Return the (X, Y) coordinate for the center point of the cell that contains the specified text.  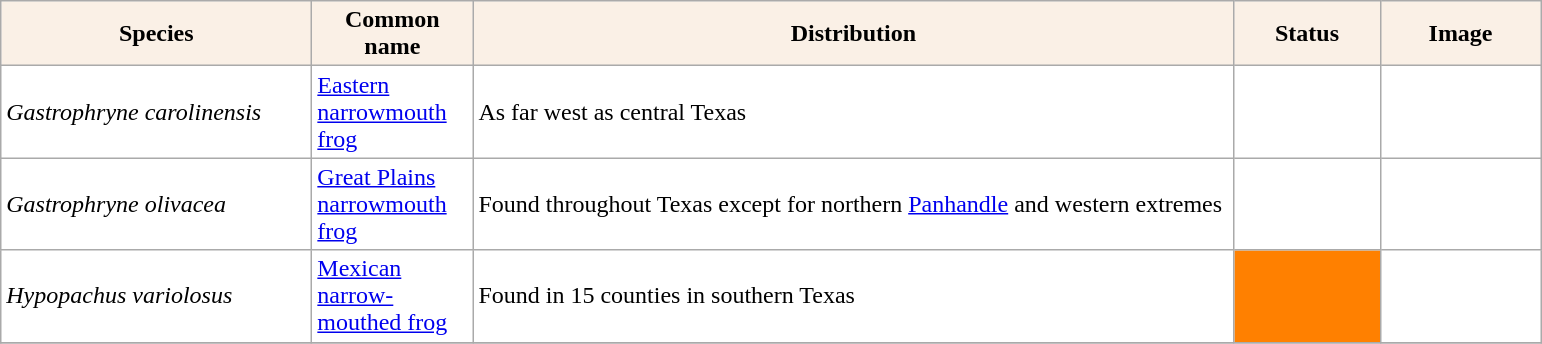
Found in 15 counties in southern Texas (854, 296)
Hypopachus variolosus (156, 296)
Common name (392, 34)
As far west as central Texas (854, 112)
Status (1307, 34)
Gastrophryne olivacea (156, 204)
Gastrophryne carolinensis (156, 112)
Image (1460, 34)
Distribution (854, 34)
Eastern narrowmouth frog (392, 112)
Great Plains narrowmouth frog (392, 204)
Species (156, 34)
Mexican narrow-mouthed frog (392, 296)
Found throughout Texas except for northern Panhandle and western extremes (854, 204)
